Identify which cell holds the provided text, then report its (X, Y) central coordinate. 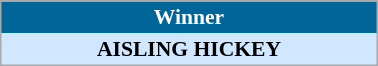
Winner (189, 17)
AISLING HICKEY (189, 49)
